Determine the (X, Y) coordinate at the center of the cell enclosing the given text.  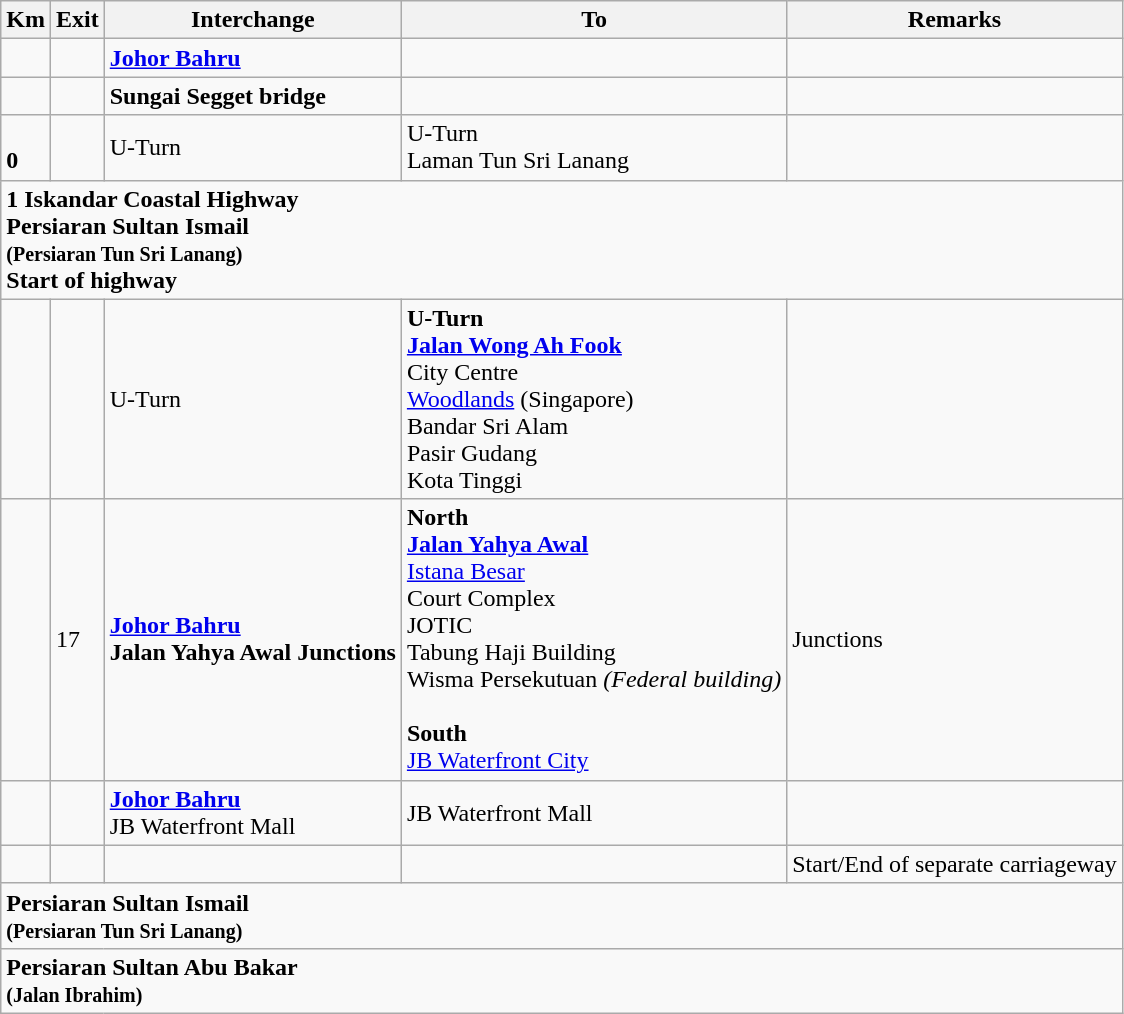
Persiaran Sultan Abu Bakar(Jalan Ibrahim) (562, 980)
0 (26, 148)
Remarks (955, 20)
Start/End of separate carriageway (955, 864)
JB Waterfront Mall (594, 812)
To (594, 20)
17 (77, 640)
Km (26, 20)
Johor BahruJB Waterfront Mall (252, 812)
Johor BahruJalan Yahya Awal Junctions (252, 640)
Sungai Segget bridge (252, 96)
Junctions (955, 640)
U-TurnLaman Tun Sri Lanang (594, 148)
NorthJalan Yahya AwalIstana BesarCourt ComplexJOTICTabung Haji BuildingWisma Persekutuan (Federal building)SouthJB Waterfront City (594, 640)
Johor Bahru (252, 58)
U-TurnJalan Wong Ah FookCity CentreWoodlands (Singapore)Bandar Sri AlamPasir GudangKota Tinggi (594, 399)
Interchange (252, 20)
1 Iskandar Coastal HighwayPersiaran Sultan Ismail(Persiaran Tun Sri Lanang)Start of highway (562, 240)
Persiaran Sultan Ismail(Persiaran Tun Sri Lanang) (562, 916)
Exit (77, 20)
